From the cell containing the given text, extract its center point as (x, y) coordinate. 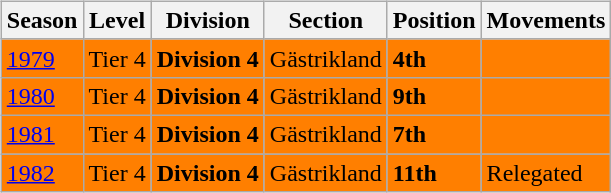
Division (208, 20)
1980 (42, 96)
Section (326, 20)
7th (434, 134)
1981 (42, 134)
11th (434, 173)
1979 (42, 58)
Season (42, 20)
Level (117, 20)
Movements (546, 20)
Relegated (546, 173)
1982 (42, 173)
9th (434, 96)
4th (434, 58)
Position (434, 20)
